Capture the cell that displays the provided text and extract its [x, y] central coordinate. 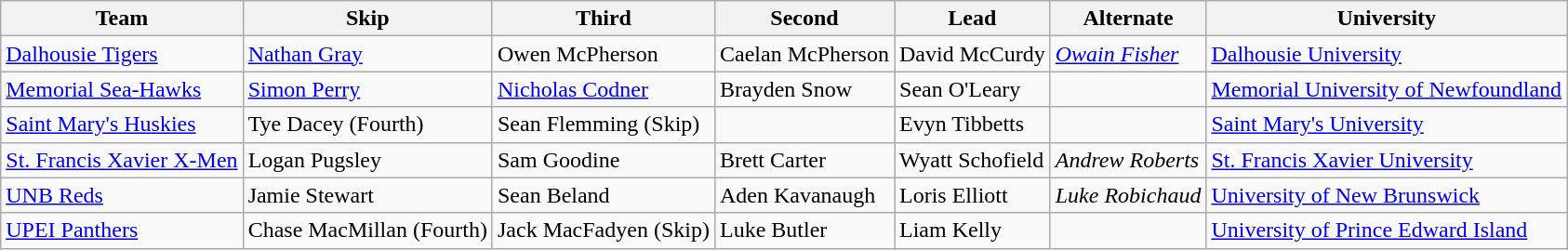
Evyn Tibbetts [973, 125]
University [1387, 19]
Brayden Snow [804, 89]
Sean Beland [603, 195]
St. Francis Xavier X-Men [122, 160]
Lead [973, 19]
Dalhousie University [1387, 54]
Nathan Gray [367, 54]
Andrew Roberts [1128, 160]
Loris Elliott [973, 195]
Second [804, 19]
Saint Mary's University [1387, 125]
Tye Dacey (Fourth) [367, 125]
Logan Pugsley [367, 160]
Wyatt Schofield [973, 160]
Sean Flemming (Skip) [603, 125]
Dalhousie Tigers [122, 54]
St. Francis Xavier University [1387, 160]
Nicholas Codner [603, 89]
Sam Goodine [603, 160]
Liam Kelly [973, 230]
Caelan McPherson [804, 54]
Sean O'Leary [973, 89]
Saint Mary's Huskies [122, 125]
UPEI Panthers [122, 230]
Jack MacFadyen (Skip) [603, 230]
Luke Robichaud [1128, 195]
Brett Carter [804, 160]
Luke Butler [804, 230]
Team [122, 19]
Owain Fisher [1128, 54]
Aden Kavanaugh [804, 195]
Simon Perry [367, 89]
Memorial Sea-Hawks [122, 89]
Owen McPherson [603, 54]
Third [603, 19]
Skip [367, 19]
Alternate [1128, 19]
University of New Brunswick [1387, 195]
Jamie Stewart [367, 195]
David McCurdy [973, 54]
University of Prince Edward Island [1387, 230]
Chase MacMillan (Fourth) [367, 230]
Memorial University of Newfoundland [1387, 89]
UNB Reds [122, 195]
